Pinpoint the cell where the given text exists, returning its [x, y] midpoint coordinate. 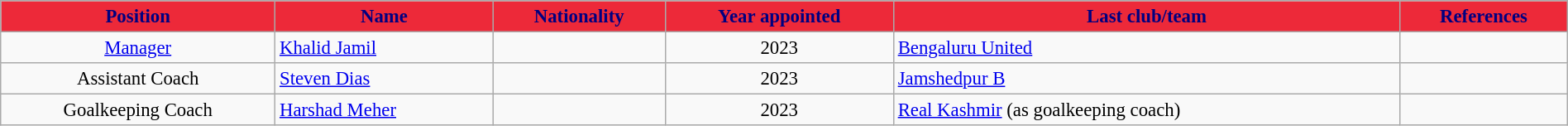
Harshad Meher [385, 110]
Goalkeeping Coach [138, 110]
Khalid Jamil [385, 48]
Nationality [579, 17]
Manager [138, 48]
Jamshedpur B [1146, 79]
Position [138, 17]
Real Kashmir (as goalkeeping coach) [1146, 110]
Steven Dias [385, 79]
Bengaluru United [1146, 48]
References [1484, 17]
Assistant Coach [138, 79]
Name [385, 17]
Year appointed [779, 17]
Last club/team [1146, 17]
